Search for the cell housing the specified text and yield its [X, Y] center coordinate. 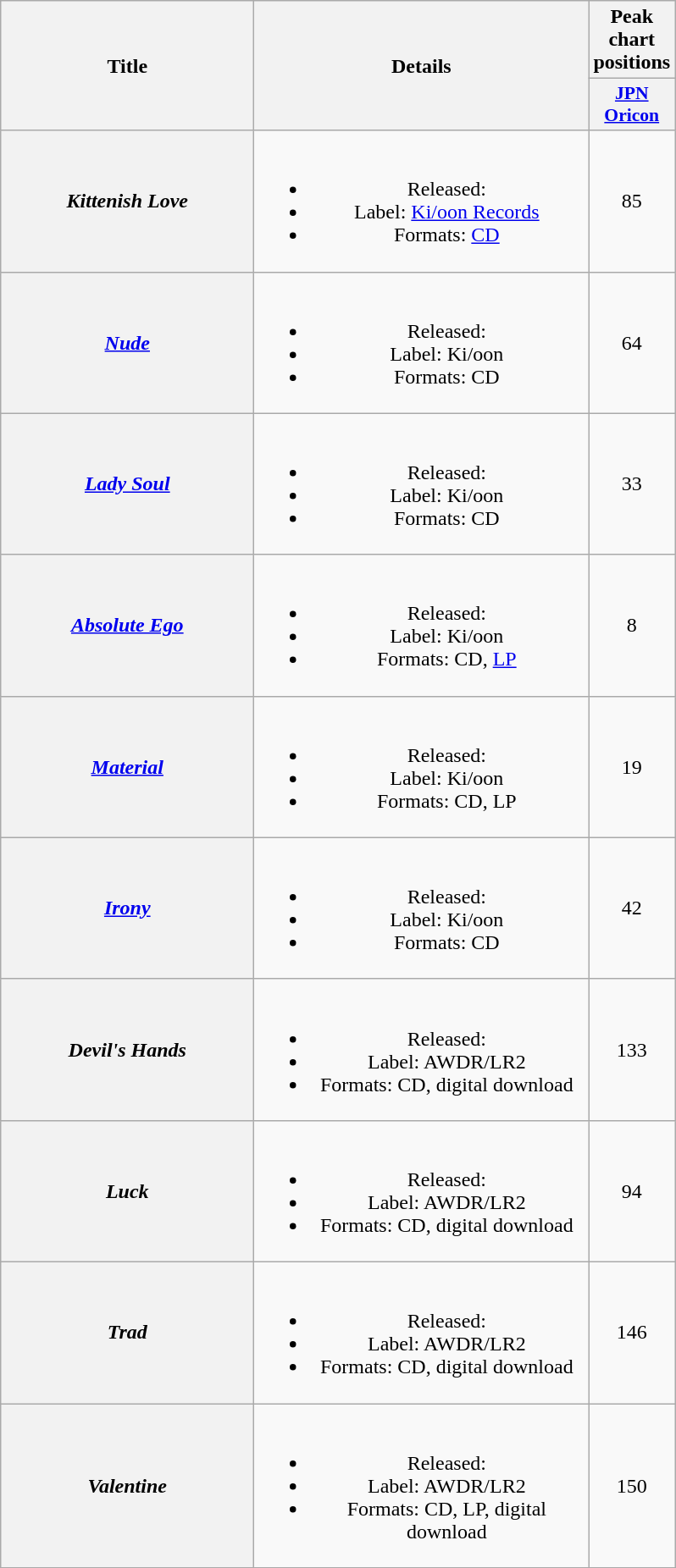
Kittenish Love [127, 202]
Released: Label: Ki/oon RecordsFormats: CD [422, 202]
94 [632, 1190]
Details [422, 66]
42 [632, 908]
85 [632, 202]
Valentine [127, 1486]
Title [127, 66]
Lady Soul [127, 484]
8 [632, 625]
Peak chart positions [632, 40]
Released: Label: AWDR/LR2Formats: CD, LP, digital download [422, 1486]
33 [632, 484]
133 [632, 1050]
150 [632, 1486]
146 [632, 1333]
19 [632, 767]
Material [127, 767]
64 [632, 342]
Luck [127, 1190]
Absolute Ego [127, 625]
Irony [127, 908]
Nude [127, 342]
JPNOricon [632, 105]
Trad [127, 1333]
Devil's Hands [127, 1050]
